Return [X, Y] of the center of cell containing provided text 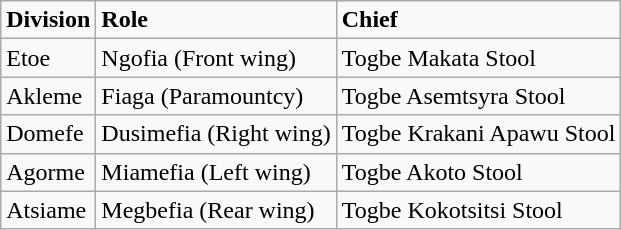
Togbe Akoto Stool [478, 172]
Togbe Makata Stool [478, 58]
Chief [478, 20]
Domefe [48, 134]
Akleme [48, 96]
Division [48, 20]
Atsiame [48, 210]
Agorme [48, 172]
Togbe Asemtsyra Stool [478, 96]
Miamefia (Left wing) [216, 172]
Ngofia (Front wing) [216, 58]
Megbefia (Rear wing) [216, 210]
Togbe Krakani Apawu Stool [478, 134]
Fiaga (Paramountcy) [216, 96]
Dusimefia (Right wing) [216, 134]
Etoe [48, 58]
Role [216, 20]
Togbe Kokotsitsi Stool [478, 210]
